Find where the given text appears and provide that cell's center as (x, y) coordinate. 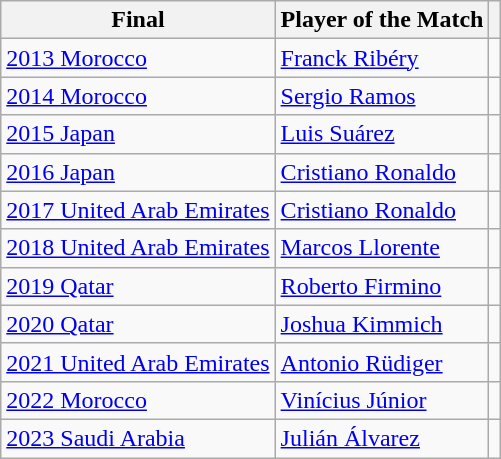
2022 Morocco (138, 400)
Antonio Rüdiger (382, 362)
2021 United Arab Emirates (138, 362)
2018 United Arab Emirates (138, 248)
Vinícius Júnior (382, 400)
2017 United Arab Emirates (138, 210)
Roberto Firmino (382, 286)
Franck Ribéry (382, 58)
2020 Qatar (138, 324)
Luis Suárez (382, 134)
2013 Morocco (138, 58)
Joshua Kimmich (382, 324)
2016 Japan (138, 172)
2019 Qatar (138, 286)
2014 Morocco (138, 96)
Player of the Match (382, 20)
Final (138, 20)
Marcos Llorente (382, 248)
2015 Japan (138, 134)
Julián Álvarez (382, 438)
2023 Saudi Arabia (138, 438)
Sergio Ramos (382, 96)
